Determine the (x, y) coordinate at the center of the cell enclosing the given text.  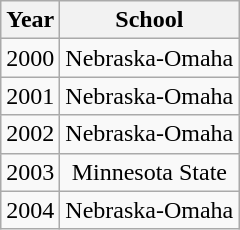
2002 (30, 134)
2000 (30, 58)
School (150, 20)
Year (30, 20)
2001 (30, 96)
2003 (30, 172)
Minnesota State (150, 172)
2004 (30, 210)
